Find where the given text appears and provide that cell's center as (X, Y) coordinate. 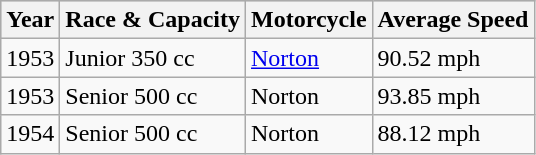
88.12 mph (453, 134)
Junior 350 cc (153, 58)
90.52 mph (453, 58)
93.85 mph (453, 96)
Year (30, 20)
Race & Capacity (153, 20)
1954 (30, 134)
Average Speed (453, 20)
Motorcycle (310, 20)
